Find where the given text appears and provide that cell's center as (x, y) coordinate. 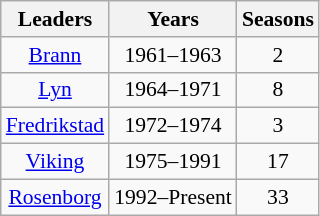
8 (278, 90)
Fredrikstad (55, 126)
3 (278, 126)
1992–Present (173, 197)
Leaders (55, 19)
17 (278, 162)
33 (278, 197)
1961–1963 (173, 55)
Rosenborg (55, 197)
Viking (55, 162)
Brann (55, 55)
Lyn (55, 90)
Years (173, 19)
1972–1974 (173, 126)
1964–1971 (173, 90)
Seasons (278, 19)
2 (278, 55)
1975–1991 (173, 162)
